Return [x, y] of the center of cell containing provided text 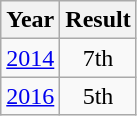
5th [98, 96]
Result [98, 20]
Year [30, 20]
2014 [30, 58]
2016 [30, 96]
7th [98, 58]
